From the cell containing the given text, extract its center point as [X, Y] coordinate. 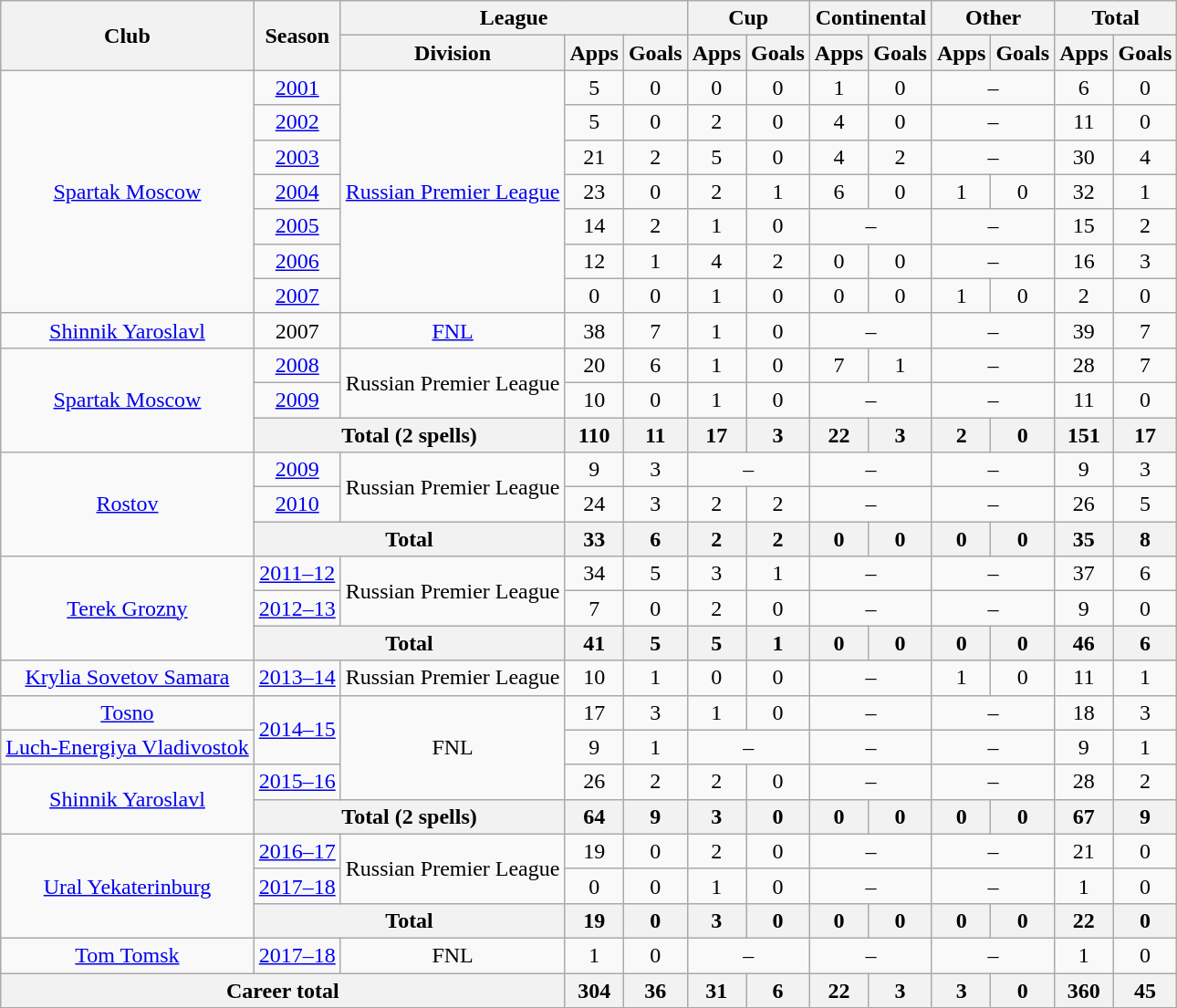
36 [655, 990]
67 [1084, 816]
2001 [297, 88]
Season [297, 36]
2008 [297, 365]
30 [1084, 157]
2016–17 [297, 851]
12 [594, 261]
16 [1084, 261]
304 [594, 990]
2013–14 [297, 678]
8 [1145, 539]
360 [1084, 990]
2004 [297, 192]
34 [594, 574]
38 [594, 330]
League [514, 18]
Other [993, 18]
41 [594, 643]
2012–13 [297, 608]
32 [1084, 192]
2014–15 [297, 730]
Tosno [128, 712]
Cup [748, 18]
2002 [297, 122]
15 [1084, 226]
2005 [297, 226]
Terek Grozny [128, 608]
Club [128, 36]
37 [1084, 574]
Krylia Sovetov Samara [128, 678]
2015–16 [297, 782]
14 [594, 226]
110 [594, 435]
2003 [297, 157]
Luch-Energiya Vladivostok [128, 747]
Career total [283, 990]
Rostov [128, 504]
2006 [297, 261]
64 [594, 816]
35 [1084, 539]
Tom Tomsk [128, 955]
45 [1145, 990]
Ural Yekaterinburg [128, 886]
2011–12 [297, 574]
Continental [870, 18]
46 [1084, 643]
31 [716, 990]
24 [594, 504]
39 [1084, 330]
151 [1084, 435]
18 [1084, 712]
20 [594, 365]
23 [594, 192]
2010 [297, 504]
Division [453, 53]
33 [594, 539]
